Pinpoint the cell where the given text exists, returning its [x, y] midpoint coordinate. 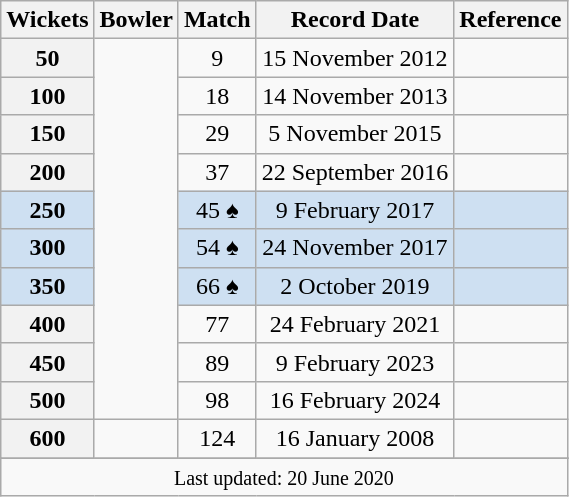
Bowler [136, 20]
600 [48, 438]
24 November 2017 [355, 248]
16 January 2008 [355, 438]
Reference [510, 20]
450 [48, 362]
124 [217, 438]
98 [217, 400]
18 [217, 96]
54 ♠ [217, 248]
200 [48, 172]
77 [217, 324]
Record Date [355, 20]
9 February 2023 [355, 362]
50 [48, 58]
500 [48, 400]
29 [217, 134]
16 February 2024 [355, 400]
250 [48, 210]
Last updated: 20 June 2020 [284, 477]
9 February 2017 [355, 210]
24 February 2021 [355, 324]
15 November 2012 [355, 58]
300 [48, 248]
Wickets [48, 20]
Match [217, 20]
100 [48, 96]
150 [48, 134]
14 November 2013 [355, 96]
66 ♠ [217, 286]
89 [217, 362]
350 [48, 286]
22 September 2016 [355, 172]
45 ♠ [217, 210]
400 [48, 324]
2 October 2019 [355, 286]
9 [217, 58]
37 [217, 172]
5 November 2015 [355, 134]
